Capture the cell that displays the provided text and extract its [x, y] central coordinate. 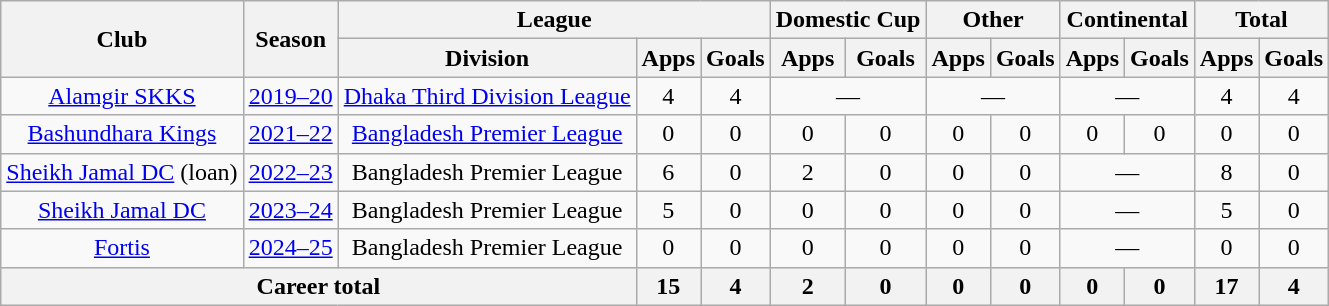
2019–20 [290, 96]
Dhaka Third Division League [487, 96]
2022–23 [290, 172]
Division [487, 58]
Season [290, 39]
Sheikh Jamal DC [122, 210]
15 [668, 286]
Career total [318, 286]
2023–24 [290, 210]
Total [1261, 20]
Domestic Cup [848, 20]
League [554, 20]
2021–22 [290, 134]
Fortis [122, 248]
8 [1226, 172]
Continental [1127, 20]
Bashundhara Kings [122, 134]
Sheikh Jamal DC (loan) [122, 172]
6 [668, 172]
17 [1226, 286]
Other [993, 20]
Alamgir SKKS [122, 96]
2024–25 [290, 248]
Club [122, 39]
